Locate the cell with the specified text and output its (x, y) center coordinate. 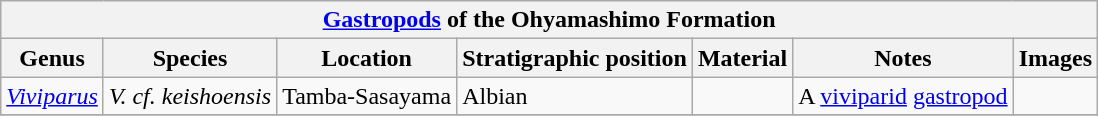
Material (742, 58)
Notes (903, 58)
Location (367, 58)
V. cf. keishoensis (190, 96)
Tamba-Sasayama (367, 96)
Stratigraphic position (575, 58)
Species (190, 58)
Viviparus (52, 96)
Albian (575, 96)
A viviparid gastropod (903, 96)
Images (1055, 58)
Genus (52, 58)
Gastropods of the Ohyamashimo Formation (550, 20)
